Return the [X, Y] coordinate for the center point of the cell that contains the specified text.  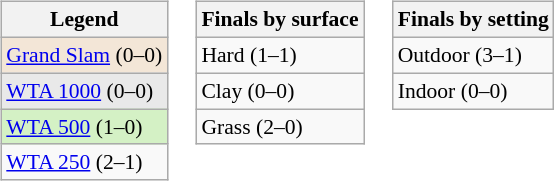
Finals by surface [280, 20]
WTA 500 (1–0) [84, 127]
Indoor (0–0) [474, 91]
Legend [84, 20]
Grass (2–0) [280, 127]
Finals by setting [474, 20]
Hard (1–1) [280, 55]
WTA 250 (2–1) [84, 162]
Outdoor (3–1) [474, 55]
Grand Slam (0–0) [84, 55]
Clay (0–0) [280, 91]
WTA 1000 (0–0) [84, 91]
